Provide the [x, y] coordinate of the cell's center where the given text is located.  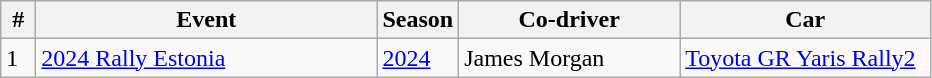
Event [206, 20]
James Morgan [570, 58]
Season [418, 20]
2024 Rally Estonia [206, 58]
Car [806, 20]
Co-driver [570, 20]
# [18, 20]
Toyota GR Yaris Rally2 [806, 58]
1 [18, 58]
2024 [418, 58]
